Extract the (X, Y) coordinate from the center of the cell holding the provided text.  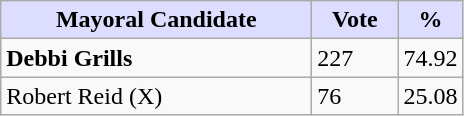
74.92 (430, 58)
% (430, 20)
Debbi Grills (156, 58)
Mayoral Candidate (156, 20)
Vote (355, 20)
76 (355, 96)
Robert Reid (X) (156, 96)
227 (355, 58)
25.08 (430, 96)
